Pinpoint the cell where the given text exists, returning its [X, Y] midpoint coordinate. 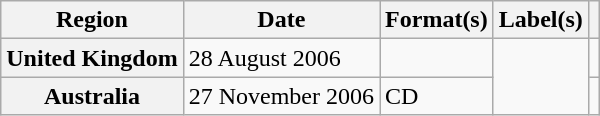
Label(s) [540, 20]
27 November 2006 [281, 96]
Australia [92, 96]
United Kingdom [92, 58]
Format(s) [437, 20]
CD [437, 96]
Date [281, 20]
Region [92, 20]
28 August 2006 [281, 58]
